Locate the cell with the specified text and output its (X, Y) center coordinate. 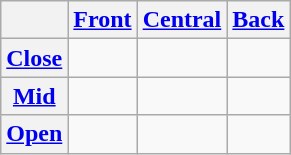
Mid (34, 96)
Open (34, 134)
Close (34, 58)
Front (102, 20)
Central (182, 20)
Back (258, 20)
